Determine the [X, Y] coordinate at the center of the cell enclosing the given text.  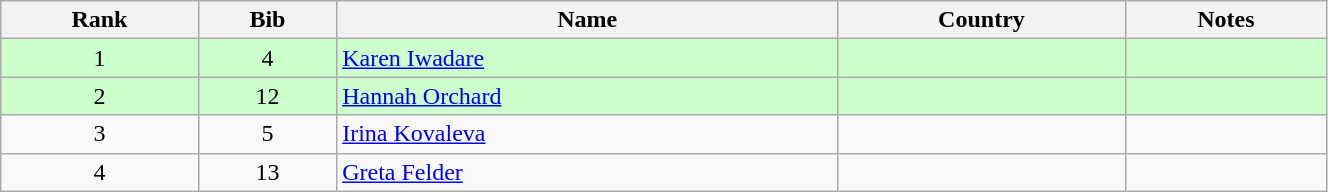
Notes [1226, 20]
1 [100, 58]
Country [982, 20]
Name [588, 20]
Irina Kovaleva [588, 134]
Greta Felder [588, 172]
13 [268, 172]
12 [268, 96]
Karen Iwadare [588, 58]
Rank [100, 20]
Bib [268, 20]
5 [268, 134]
Hannah Orchard [588, 96]
2 [100, 96]
3 [100, 134]
